Pinpoint the cell where the given text exists, returning its [X, Y] midpoint coordinate. 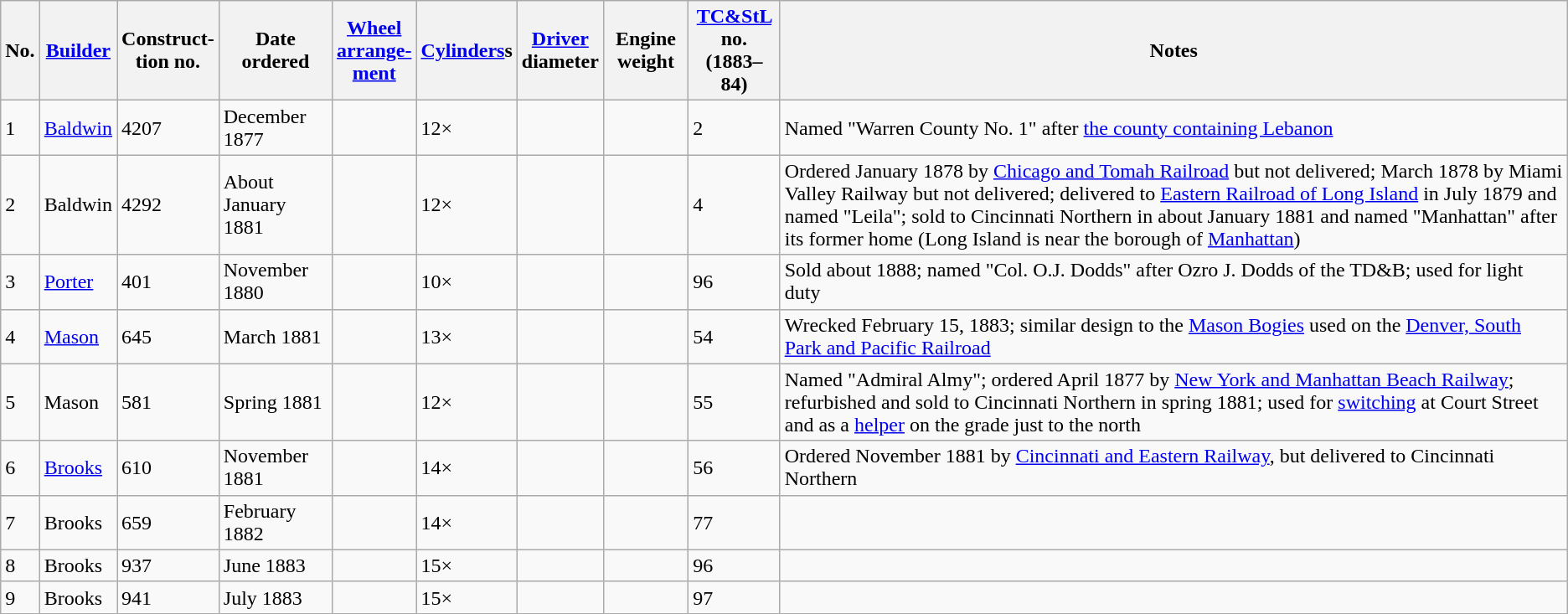
6 [20, 467]
10× [467, 281]
March 1881 [275, 337]
Named "Warren County No. 1" after the county containing Lebanon [1173, 127]
54 [735, 337]
June 1883 [275, 565]
7 [20, 523]
November 1880 [275, 281]
Builder [78, 50]
Engine weight [645, 50]
55 [735, 402]
Wrecked February 15, 1883; similar design to the Mason Bogies used on the Denver, South Park and Pacific Railroad [1173, 337]
97 [735, 597]
February 1882 [275, 523]
9 [20, 597]
1 [20, 127]
Date ordered [275, 50]
Sold about 1888; named "Col. O.J. Dodds" after Ozro J. Dodds of the TD&B; used for light duty [1173, 281]
November 1881 [275, 467]
Wheelarrange- ment [374, 50]
Cylinderss [467, 50]
December 1877 [275, 127]
Ordered November 1881 by Cincinnati and Eastern Railway, but delivered to Cincinnati Northern [1173, 467]
No. [20, 50]
659 [168, 523]
610 [168, 467]
Porter [78, 281]
Driverdiameter [560, 50]
Spring 1881 [275, 402]
About January 1881 [275, 204]
77 [735, 523]
3 [20, 281]
13× [467, 337]
TC&StL no.(1883–84) [735, 50]
56 [735, 467]
581 [168, 402]
4207 [168, 127]
941 [168, 597]
8 [20, 565]
5 [20, 402]
401 [168, 281]
645 [168, 337]
4292 [168, 204]
Notes [1173, 50]
July 1883 [275, 597]
Construct- tion no. [168, 50]
937 [168, 565]
